Output the (x, y) coordinate of the center of the cell containing the given text.  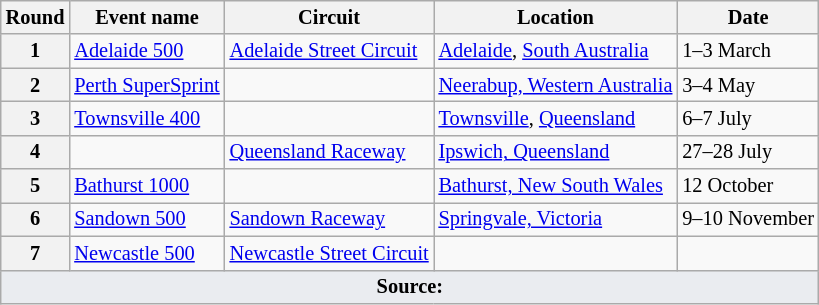
6–7 July (748, 118)
2 (36, 85)
Adelaide, South Australia (556, 51)
6 (36, 219)
1–3 March (748, 51)
Townsville 400 (146, 118)
Round (36, 17)
5 (36, 186)
4 (36, 152)
1 (36, 51)
Ipswich, Queensland (556, 152)
Event name (146, 17)
Date (748, 17)
9–10 November (748, 219)
Adelaide 500 (146, 51)
Queensland Raceway (330, 152)
Springvale, Victoria (556, 219)
27–28 July (748, 152)
3 (36, 118)
12 October (748, 186)
Location (556, 17)
Circuit (330, 17)
Perth SuperSprint (146, 85)
Bathurst 1000 (146, 186)
Neerabup, Western Australia (556, 85)
Bathurst, New South Wales (556, 186)
Newcastle Street Circuit (330, 253)
Adelaide Street Circuit (330, 51)
Newcastle 500 (146, 253)
Sandown 500 (146, 219)
Sandown Raceway (330, 219)
3–4 May (748, 85)
7 (36, 253)
Townsville, Queensland (556, 118)
Source: (410, 287)
